Detect which cell encompasses the target text, then output its [x, y] center coordinate. 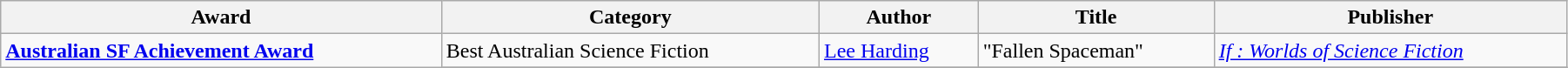
"Fallen Spaceman" [1096, 51]
Award [221, 17]
Title [1096, 17]
Publisher [1390, 17]
Australian SF Achievement Award [221, 51]
Category [630, 17]
Lee Harding [900, 51]
Author [900, 17]
If : Worlds of Science Fiction [1390, 51]
Best Australian Science Fiction [630, 51]
